Provide the (x, y) coordinate of the cell's center where the given text is located.  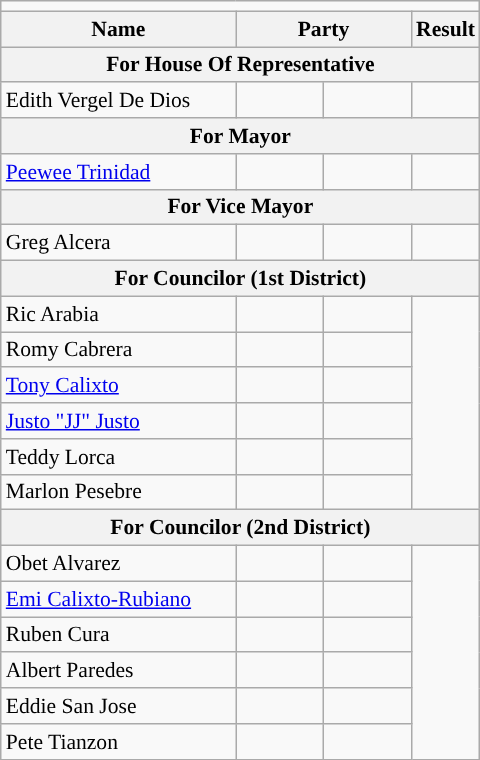
Romy Cabrera (118, 350)
For Councilor (1st District) (240, 279)
Obet Alvarez (118, 564)
Party (324, 29)
Ruben Cura (118, 635)
For Mayor (240, 136)
For Vice Mayor (240, 207)
For Councilor (2nd District) (240, 528)
Result (446, 29)
Tony Calixto (118, 386)
Albert Paredes (118, 671)
Emi Calixto-Rubiano (118, 599)
Name (118, 29)
Edith Vergel De Dios (118, 101)
Marlon Pesebre (118, 492)
Greg Alcera (118, 243)
Eddie San Jose (118, 706)
Teddy Lorca (118, 457)
Justo "JJ" Justo (118, 421)
Pete Tianzon (118, 742)
Ric Arabia (118, 314)
Peewee Trinidad (118, 172)
For House Of Representative (240, 65)
